Capture the cell that displays the provided text and extract its [X, Y] central coordinate. 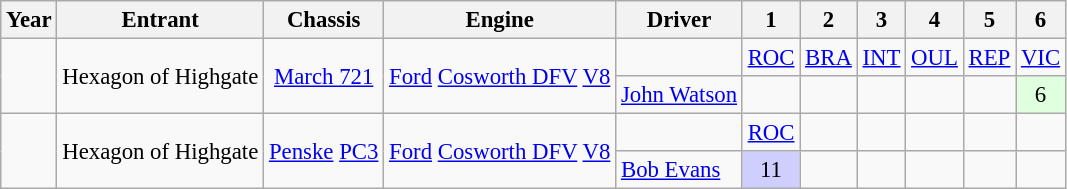
Driver [680, 20]
4 [934, 20]
Penske PC3 [324, 152]
Year [29, 20]
March 721 [324, 76]
BRA [828, 58]
REP [989, 58]
Engine [500, 20]
VIC [1041, 58]
Entrant [160, 20]
3 [882, 20]
Bob Evans [680, 170]
Chassis [324, 20]
2 [828, 20]
1 [770, 20]
11 [770, 170]
5 [989, 20]
INT [882, 58]
John Watson [680, 95]
OUL [934, 58]
